Identify which cell holds the provided text, then report its (x, y) central coordinate. 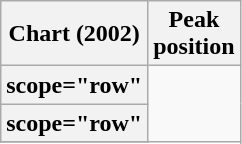
Peakposition (194, 34)
Chart (2002) (74, 34)
